Capture the cell that displays the provided text and extract its (X, Y) central coordinate. 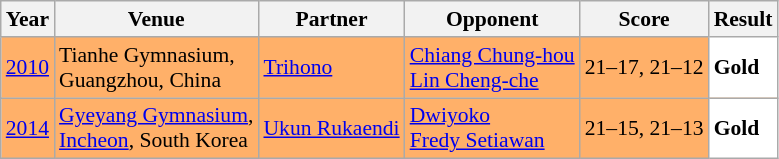
Gyeyang Gymnasium,Incheon, South Korea (156, 128)
Result (744, 19)
Dwiyoko Fredy Setiawan (492, 128)
21–17, 21–12 (644, 68)
Trihono (331, 68)
Score (644, 19)
Opponent (492, 19)
Venue (156, 19)
2014 (28, 128)
Ukun Rukaendi (331, 128)
21–15, 21–13 (644, 128)
Partner (331, 19)
Chiang Chung-hou Lin Cheng-che (492, 68)
Tianhe Gymnasium,Guangzhou, China (156, 68)
2010 (28, 68)
Year (28, 19)
